Determine the [x, y] coordinate at the center of the cell enclosing the given text.  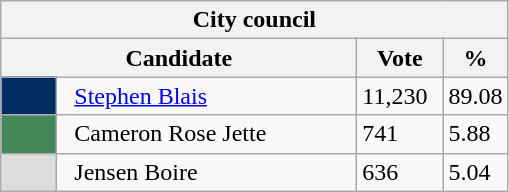
City council [254, 20]
% [476, 58]
Jensen Boire [207, 172]
741 [400, 134]
5.88 [476, 134]
Vote [400, 58]
11,230 [400, 96]
5.04 [476, 172]
636 [400, 172]
Cameron Rose Jette [207, 134]
Candidate [179, 58]
89.08 [476, 96]
Stephen Blais [207, 96]
